Capture the cell that displays the provided text and extract its (x, y) central coordinate. 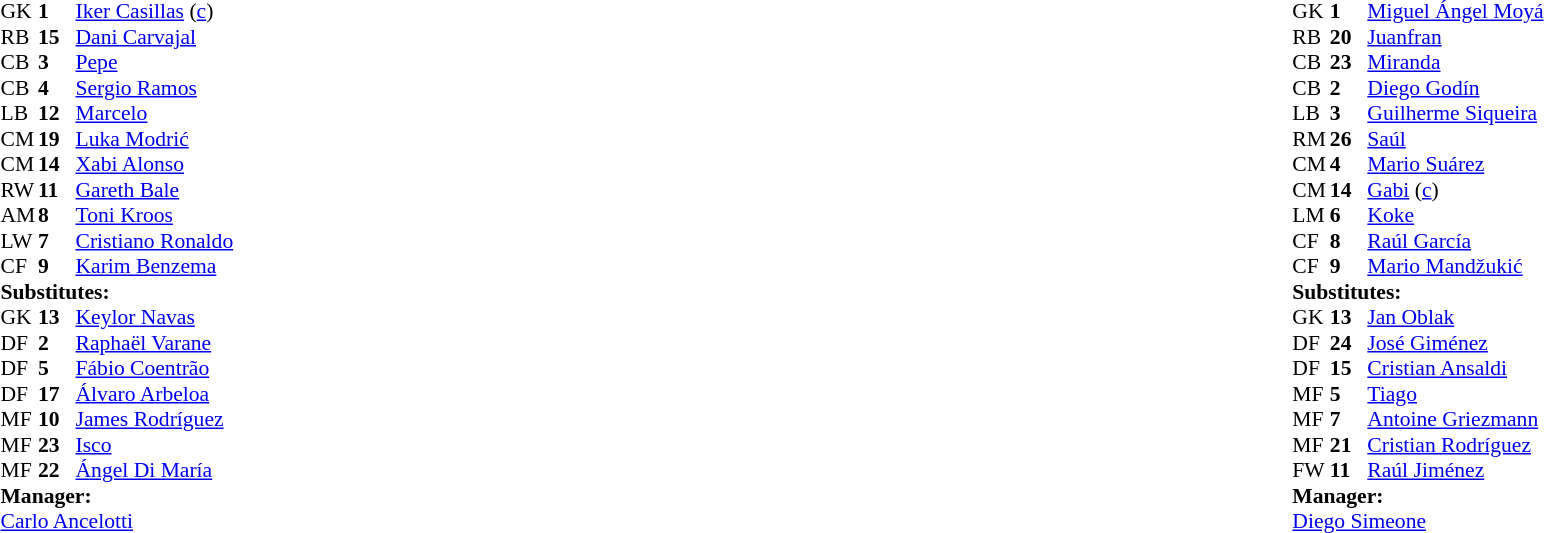
FW (1311, 471)
Álvaro Arbeloa (155, 394)
6 (1349, 215)
Mario Suárez (1455, 165)
Diego Godín (1455, 88)
James Rodríguez (155, 419)
Tiago (1455, 394)
21 (1349, 445)
Keylor Navas (155, 317)
Sergio Ramos (155, 88)
Toni Kroos (155, 215)
Dani Carvajal (155, 37)
Ángel Di María (155, 471)
Mario Mandžukić (1455, 267)
Raúl Jiménez (1455, 471)
Guilherme Siqueira (1455, 113)
Gareth Bale (155, 190)
Karim Benzema (155, 267)
Antoine Griezmann (1455, 419)
10 (57, 419)
12 (57, 113)
Luka Modrić (155, 139)
17 (57, 394)
LM (1311, 215)
Raúl García (1455, 241)
Miranda (1455, 63)
Pepe (155, 63)
22 (57, 471)
Cristian Rodríguez (1455, 445)
19 (57, 139)
24 (1349, 343)
Gabi (c) (1455, 190)
Isco (155, 445)
Koke (1455, 215)
LW (19, 241)
Fábio Coentrão (155, 369)
Marcelo (155, 113)
RW (19, 190)
José Giménez (1455, 343)
Cristian Ansaldi (1455, 369)
26 (1349, 139)
Xabi Alonso (155, 165)
Juanfran (1455, 37)
Cristiano Ronaldo (155, 241)
20 (1349, 37)
Jan Oblak (1455, 317)
Saúl (1455, 139)
Raphaël Varane (155, 343)
RM (1311, 139)
AM (19, 215)
